Output the (x, y) coordinate of the center of the cell containing the given text.  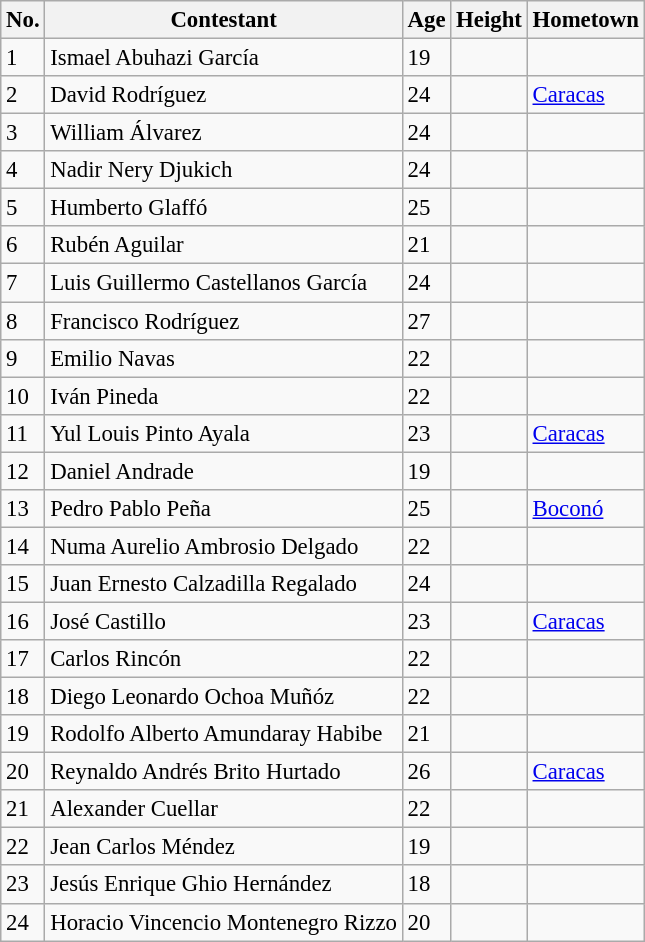
Jean Carlos Méndez (224, 847)
Rubén Aguilar (224, 245)
Emilio Navas (224, 358)
12 (23, 471)
Numa Aurelio Ambrosio Delgado (224, 546)
Carlos Rincón (224, 659)
Contestant (224, 20)
Alexander Cuellar (224, 809)
27 (426, 321)
Rodolfo Alberto Amundaray Habibe (224, 734)
Horacio Vincencio Montenegro Rizzo (224, 922)
4 (23, 170)
Luis Guillermo Castellanos García (224, 283)
3 (23, 133)
Juan Ernesto Calzadilla Regalado (224, 584)
David Rodríguez (224, 95)
10 (23, 396)
Diego Leonardo Ochoa Muñóz (224, 697)
Height (489, 20)
17 (23, 659)
26 (426, 772)
Hometown (586, 20)
1 (23, 58)
Reynaldo Andrés Brito Hurtado (224, 772)
14 (23, 546)
Age (426, 20)
6 (23, 245)
Yul Louis Pinto Ayala (224, 433)
William Álvarez (224, 133)
Ismael Abuhazi García (224, 58)
2 (23, 95)
Nadir Nery Djukich (224, 170)
8 (23, 321)
16 (23, 621)
Francisco Rodríguez (224, 321)
Jesús Enrique Ghio Hernández (224, 885)
Daniel Andrade (224, 471)
Humberto Glaffó (224, 208)
9 (23, 358)
15 (23, 584)
Iván Pineda (224, 396)
7 (23, 283)
José Castillo (224, 621)
Boconó (586, 509)
5 (23, 208)
11 (23, 433)
No. (23, 20)
13 (23, 509)
Pedro Pablo Peña (224, 509)
